Extract the [X, Y] coordinate from the center of the cell holding the provided text.  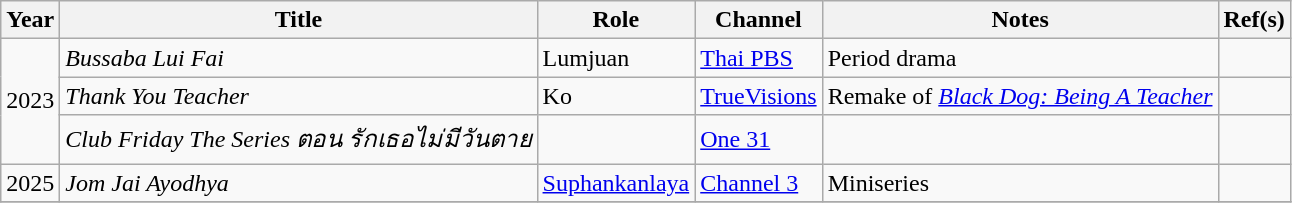
Club Friday The Series ตอน รักเธอไม่มีวันตาย [298, 140]
TrueVisions [758, 96]
One 31 [758, 140]
Channel [758, 20]
Year [30, 20]
Ko [616, 96]
Ref(s) [1254, 20]
Thai PBS [758, 58]
Channel 3 [758, 183]
Jom Jai Ayodhya [298, 183]
Remake of Black Dog: Being A Teacher [1020, 96]
Thank You Teacher [298, 96]
2025 [30, 183]
Period drama [1020, 58]
Miniseries [1020, 183]
Title [298, 20]
Notes [1020, 20]
Bussaba Lui Fai [298, 58]
Role [616, 20]
2023 [30, 102]
Suphankanlaya [616, 183]
Lumjuan [616, 58]
